Extract the [X, Y] coordinate from the center of the cell holding the provided text.  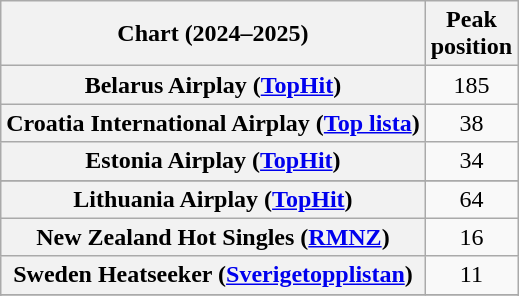
Chart (2024–2025) [213, 34]
Sweden Heatseeker (Sverigetopplistan) [213, 275]
Estonia Airplay (TopHit) [213, 161]
185 [471, 85]
64 [471, 199]
Lithuania Airplay (TopHit) [213, 199]
16 [471, 237]
Peakposition [471, 34]
Belarus Airplay (TopHit) [213, 85]
11 [471, 275]
34 [471, 161]
Croatia International Airplay (Top lista) [213, 123]
38 [471, 123]
New Zealand Hot Singles (RMNZ) [213, 237]
